Find where the given text appears and provide that cell's center as (X, Y) coordinate. 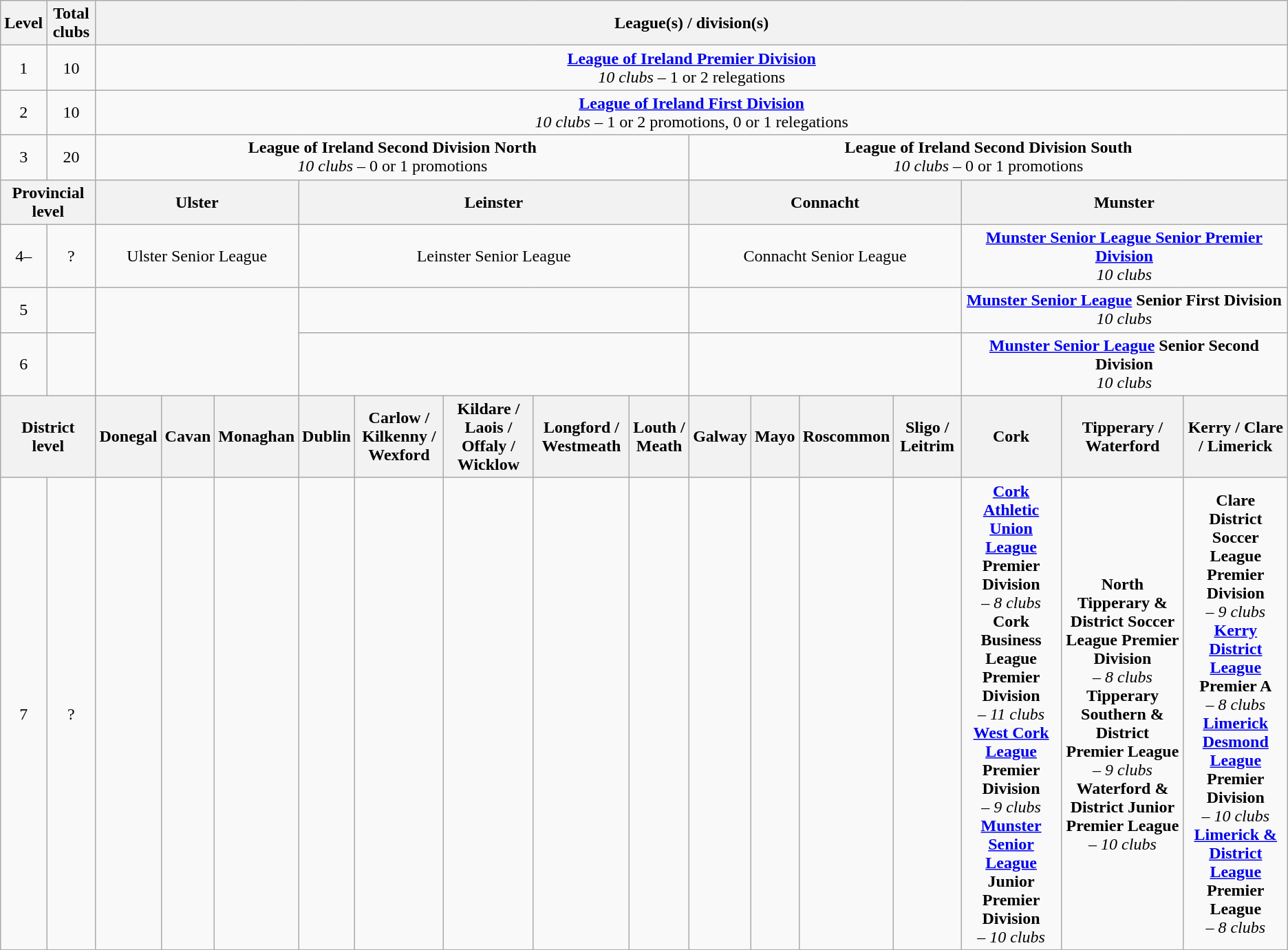
4– (23, 256)
Donegal (128, 436)
District level (48, 436)
Cavan (188, 436)
Kildare / Laois / Offaly / Wicklow (489, 436)
20 (72, 157)
Cork (1011, 436)
Monaghan (257, 436)
League(s) / division(s) (691, 23)
5 (23, 310)
2 (23, 113)
Connacht Senior League (826, 256)
Total clubs (72, 23)
Kerry / Clare / Limerick (1236, 436)
League of Ireland Second Division South 10 clubs – 0 or 1 promotions (989, 157)
Connacht (826, 202)
Munster (1124, 202)
Dublin (327, 436)
Galway (720, 436)
7 (23, 713)
6 (23, 364)
Munster Senior League Senior Second Division10 clubs (1124, 364)
Level (23, 23)
Longford / Westmeath (581, 436)
Ulster (197, 202)
Ulster Senior League (197, 256)
Leinster Senior League (494, 256)
Munster Senior League Senior Premier Division10 clubs (1124, 256)
Louth / Meath (659, 436)
Tipperary / Waterford (1123, 436)
League of Ireland Premier Division 10 clubs – 1 or 2 relegations (691, 67)
Provincial level (48, 202)
League of Ireland First Division 10 clubs – 1 or 2 promotions, 0 or 1 relegations (691, 113)
Carlow / Kilkenny / Wexford (399, 436)
League of Ireland Second Division North 10 clubs – 0 or 1 promotions (392, 157)
3 (23, 157)
Sligo / Leitrim (927, 436)
Munster Senior League Senior First Division10 clubs (1124, 310)
1 (23, 67)
Roscommon (846, 436)
Leinster (494, 202)
Mayo (775, 436)
